Identify which cell holds the provided text, then report its (X, Y) central coordinate. 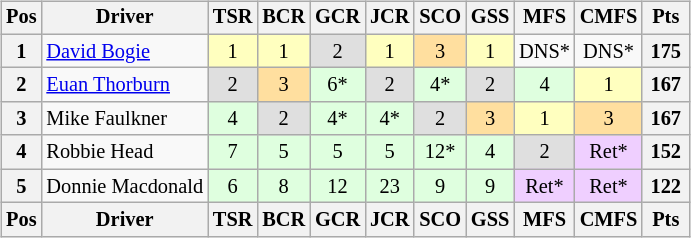
122 (666, 186)
Robbie Head (124, 152)
23 (390, 186)
6* (338, 85)
152 (666, 152)
7 (232, 152)
Donnie Macdonald (124, 186)
David Bogie (124, 51)
Mike Faulkner (124, 119)
12* (440, 152)
8 (284, 186)
175 (666, 51)
6 (232, 186)
12 (338, 186)
Euan Thorburn (124, 85)
